Capture the cell that displays the provided text and extract its (X, Y) central coordinate. 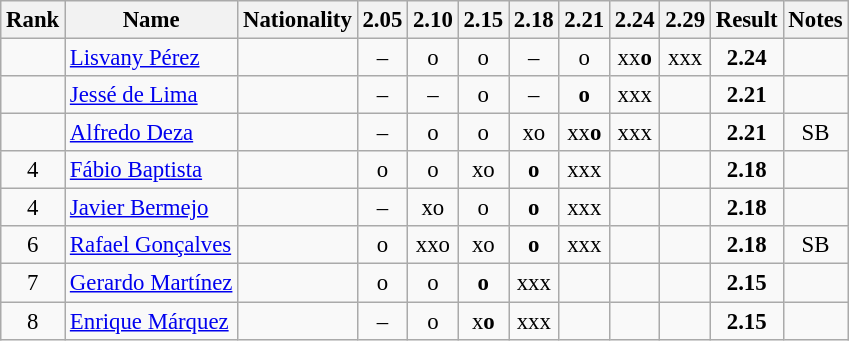
2.05 (382, 20)
Gerardo Martínez (152, 283)
6 (33, 245)
Result (746, 20)
7 (33, 283)
Alfredo Deza (152, 133)
Name (152, 20)
2.29 (685, 20)
Rafael Gonçalves (152, 245)
Notes (816, 20)
Fábio Baptista (152, 170)
Enrique Márquez (152, 321)
2.10 (433, 20)
Jessé de Lima (152, 95)
Nationality (298, 20)
Rank (33, 20)
Javier Bermejo (152, 208)
Lisvany Pérez (152, 58)
8 (33, 321)
